Search for the cell housing the specified text and yield its [X, Y] center coordinate. 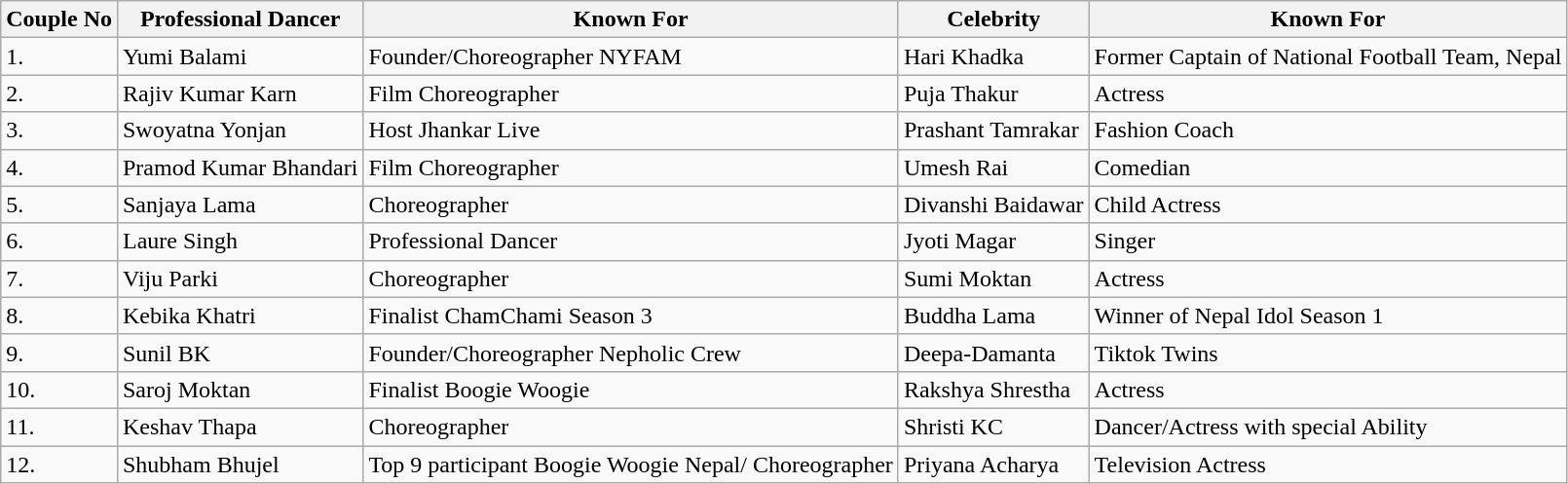
Priyana Acharya [993, 465]
Shubham Bhujel [240, 465]
Kebika Khatri [240, 316]
Comedian [1328, 168]
Finalist Boogie Woogie [631, 390]
Sunil BK [240, 353]
Viju Parki [240, 279]
Fashion Coach [1328, 130]
6. [59, 242]
Dancer/Actress with special Ability [1328, 427]
Pramod Kumar Bhandari [240, 168]
Sanjaya Lama [240, 205]
Host Jhankar Live [631, 130]
Swoyatna Yonjan [240, 130]
4. [59, 168]
Umesh Rai [993, 168]
Television Actress [1328, 465]
Top 9 participant Boogie Woogie Nepal/ Choreographer [631, 465]
Yumi Balami [240, 56]
Singer [1328, 242]
Puja Thakur [993, 93]
11. [59, 427]
Shristi KC [993, 427]
7. [59, 279]
1. [59, 56]
Deepa-Damanta [993, 353]
Buddha Lama [993, 316]
Child Actress [1328, 205]
Divanshi Baidawar [993, 205]
5. [59, 205]
Hari Khadka [993, 56]
Jyoti Magar [993, 242]
8. [59, 316]
Celebrity [993, 19]
Rajiv Kumar Karn [240, 93]
Saroj Moktan [240, 390]
3. [59, 130]
Former Captain of National Football Team, Nepal [1328, 56]
Prashant Tamrakar [993, 130]
Finalist ChamChami Season 3 [631, 316]
Rakshya Shrestha [993, 390]
Keshav Thapa [240, 427]
Winner of Nepal Idol Season 1 [1328, 316]
12. [59, 465]
Founder/Choreographer NYFAM [631, 56]
9. [59, 353]
Tiktok Twins [1328, 353]
Couple No [59, 19]
2. [59, 93]
Laure Singh [240, 242]
10. [59, 390]
Sumi Moktan [993, 279]
Founder/Choreographer Nepholic Crew [631, 353]
